Search for the cell housing the specified text and yield its [x, y] center coordinate. 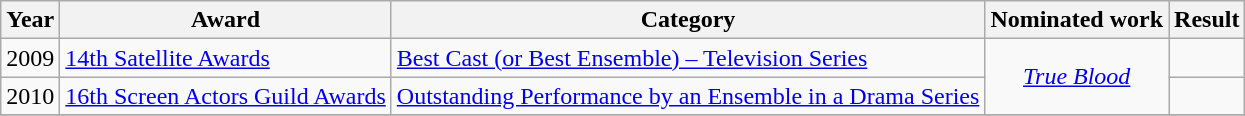
Result [1207, 20]
2010 [30, 96]
2009 [30, 58]
Year [30, 20]
Award [226, 20]
Outstanding Performance by an Ensemble in a Drama Series [688, 96]
True Blood [1077, 77]
Category [688, 20]
Best Cast (or Best Ensemble) – Television Series [688, 58]
14th Satellite Awards [226, 58]
Nominated work [1077, 20]
16th Screen Actors Guild Awards [226, 96]
